Pinpoint the cell where the given text exists, returning its [x, y] midpoint coordinate. 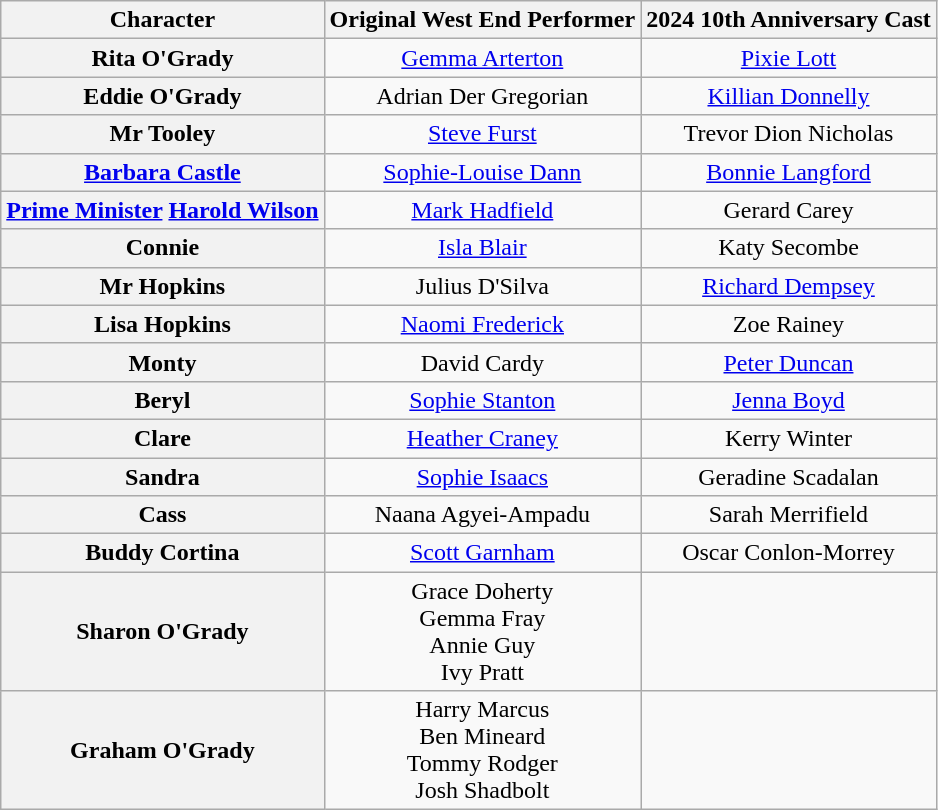
Clare [162, 438]
Katy Secombe [789, 248]
Lisa Hopkins [162, 324]
Monty [162, 362]
Sophie-Louise Dann [482, 172]
Rita O'Grady [162, 58]
Barbara Castle [162, 172]
Sandra [162, 477]
Geradine Scadalan [789, 477]
Mr Tooley [162, 134]
Naana Agyei-Ampadu [482, 515]
Connie [162, 248]
Jenna Boyd [789, 400]
Kerry Winter [789, 438]
Trevor Dion Nicholas [789, 134]
Adrian Der Gregorian [482, 96]
Graham O'Grady [162, 750]
Steve Furst [482, 134]
Sophie Isaacs [482, 477]
David Cardy [482, 362]
Gemma Arterton [482, 58]
Heather Craney [482, 438]
Scott Garnham [482, 553]
Sharon O'Grady [162, 632]
Bonnie Langford [789, 172]
Pixie Lott [789, 58]
Sophie Stanton [482, 400]
Peter Duncan [789, 362]
Mark Hadfield [482, 210]
Naomi Frederick [482, 324]
Isla Blair [482, 248]
2024 10th Anniversary Cast [789, 20]
Beryl [162, 400]
Character [162, 20]
Grace DohertyGemma FrayAnnie GuyIvy Pratt [482, 632]
Julius D'Silva [482, 286]
Zoe Rainey [789, 324]
Buddy Cortina [162, 553]
Prime Minister Harold Wilson [162, 210]
Oscar Conlon-Morrey [789, 553]
Original West End Performer [482, 20]
Cass [162, 515]
Mr Hopkins [162, 286]
Richard Dempsey [789, 286]
Killian Donnelly [789, 96]
Eddie O'Grady [162, 96]
Sarah Merrifield [789, 515]
Harry MarcusBen MineardTommy RodgerJosh Shadbolt [482, 750]
Gerard Carey [789, 210]
